Capture the cell that displays the provided text and extract its [X, Y] central coordinate. 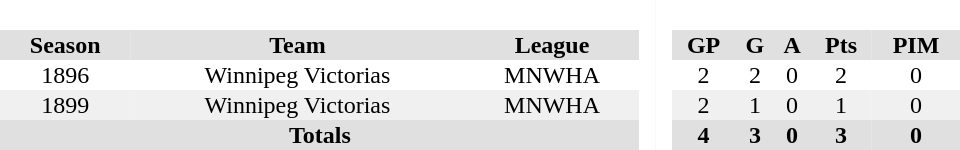
Totals [320, 135]
League [552, 45]
1896 [65, 75]
PIM [916, 45]
GP [703, 45]
4 [703, 135]
Pts [841, 45]
G [755, 45]
A [792, 45]
Team [297, 45]
1899 [65, 105]
Season [65, 45]
